Detect which cell encompasses the target text, then output its [x, y] center coordinate. 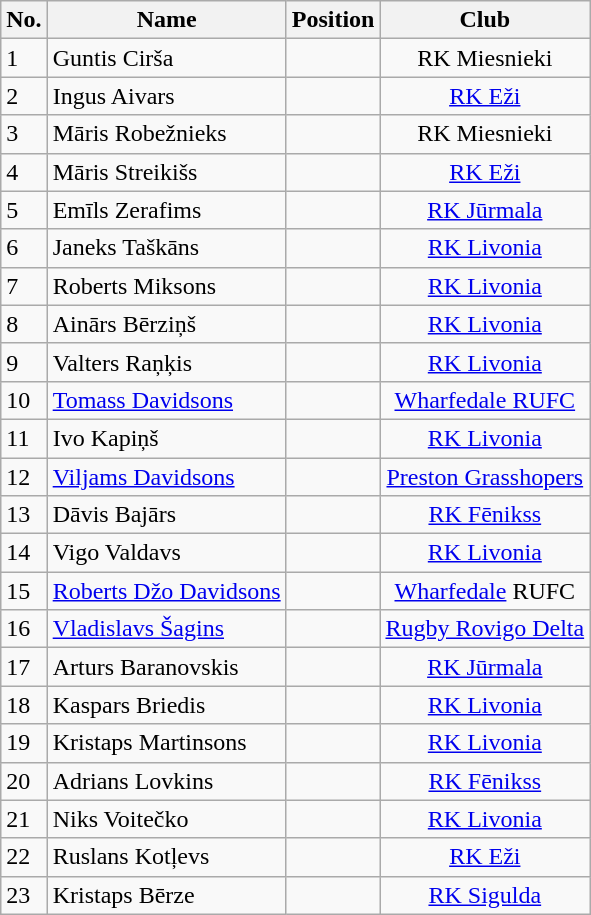
14 [24, 553]
Rugby Rovigo Delta [485, 629]
23 [24, 895]
Ruslans Kotļevs [166, 857]
7 [24, 286]
Kristaps Martinsons [166, 743]
2 [24, 96]
Valters Raņķis [166, 362]
19 [24, 743]
Vigo Valdavs [166, 553]
Māris Robežnieks [166, 134]
10 [24, 400]
8 [24, 324]
Roberts Miksons [166, 286]
16 [24, 629]
6 [24, 248]
13 [24, 515]
4 [24, 172]
3 [24, 134]
17 [24, 667]
21 [24, 819]
Ainārs Bērziņš [166, 324]
Niks Voitečko [166, 819]
20 [24, 781]
Ivo Kapiņš [166, 438]
12 [24, 477]
1 [24, 58]
Club [485, 20]
Ingus Aivars [166, 96]
22 [24, 857]
Adrians Lovkins [166, 781]
Tomass Davidsons [166, 400]
Emīls Zerafims [166, 210]
RK Sigulda [485, 895]
15 [24, 591]
Dāvis Bajārs [166, 515]
18 [24, 705]
Position [333, 20]
Janeks Taškāns [166, 248]
Guntis Cirša [166, 58]
Māris Streikišs [166, 172]
Kristaps Bērze [166, 895]
No. [24, 20]
5 [24, 210]
Roberts Džo Davidsons [166, 591]
Kaspars Briedis [166, 705]
Preston Grasshopers [485, 477]
9 [24, 362]
Viljams Davidsons [166, 477]
11 [24, 438]
Vladislavs Šagins [166, 629]
Name [166, 20]
Arturs Baranovskis [166, 667]
